Determine the (x, y) coordinate at the center of the cell enclosing the given text.  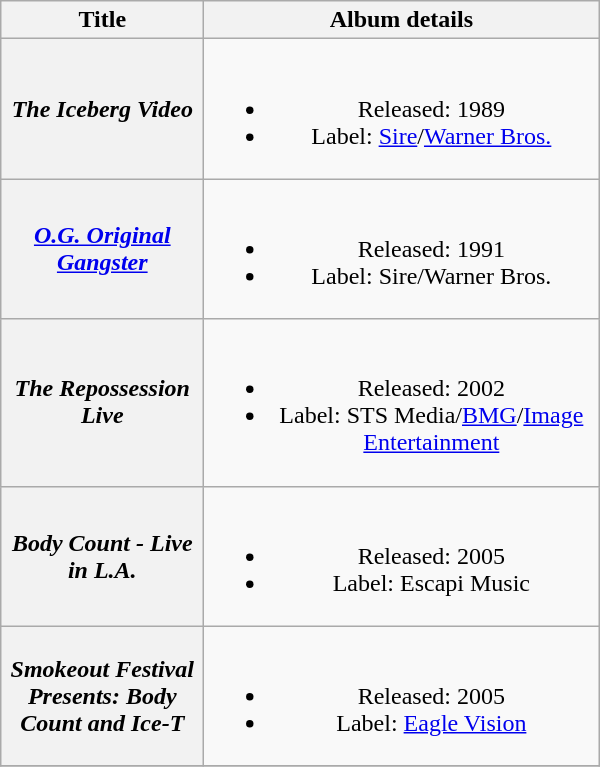
Released: 2002Label: STS Media/BMG/Image Entertainment (402, 402)
Album details (402, 20)
Released: 1989Label: Sire/Warner Bros. (402, 109)
Body Count - Live in L.A. (102, 556)
Released: 2005Label: Eagle Vision (402, 696)
The Iceberg Video (102, 109)
O.G. Original Gangster (102, 249)
Released: 2005Label: Escapi Music (402, 556)
Title (102, 20)
The Repossession Live (102, 402)
Released: 1991Label: Sire/Warner Bros. (402, 249)
Smokeout Festival Presents: Body Count and Ice-T (102, 696)
